Detect which cell encompasses the target text, then output its (x, y) center coordinate. 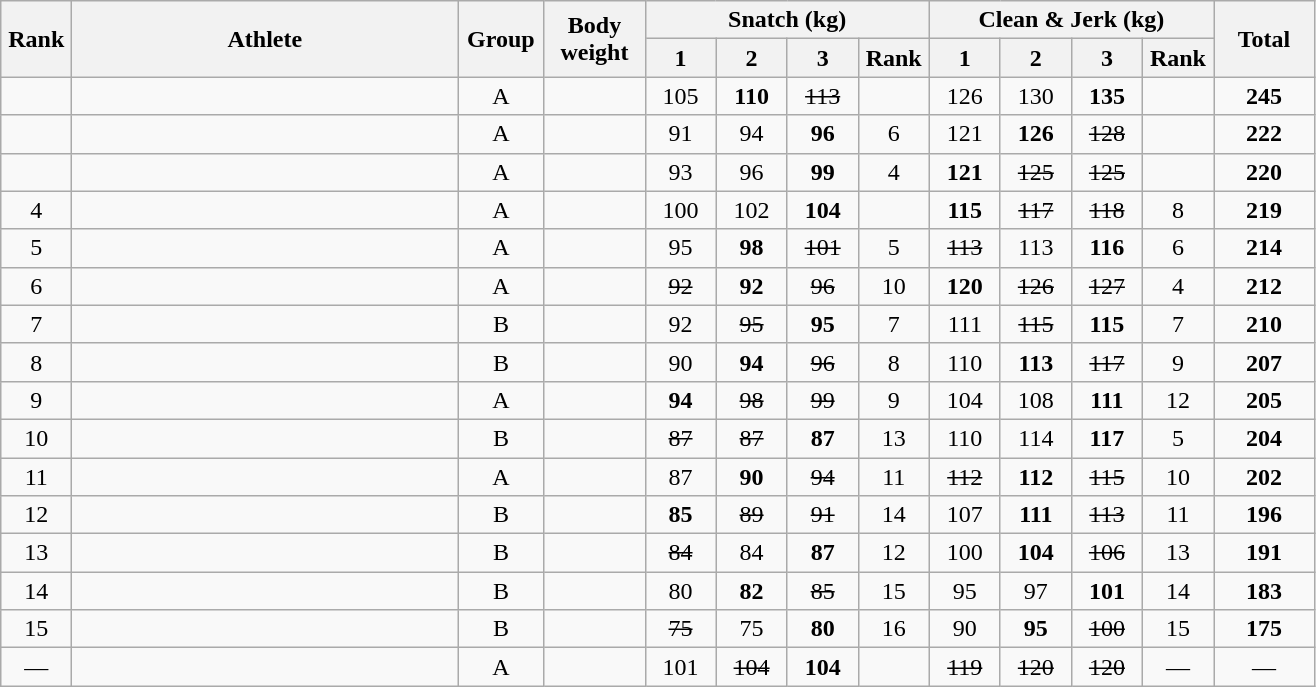
205 (1264, 400)
210 (1264, 324)
Athlete (265, 39)
107 (964, 515)
97 (1036, 591)
114 (1036, 438)
102 (752, 210)
245 (1264, 96)
191 (1264, 553)
108 (1036, 400)
16 (894, 629)
Clean & Jerk (kg) (1071, 20)
Total (1264, 39)
202 (1264, 477)
Snatch (kg) (787, 20)
93 (680, 172)
175 (1264, 629)
219 (1264, 210)
119 (964, 667)
207 (1264, 362)
183 (1264, 591)
135 (1106, 96)
130 (1036, 96)
214 (1264, 248)
116 (1106, 248)
196 (1264, 515)
204 (1264, 438)
82 (752, 591)
127 (1106, 286)
106 (1106, 553)
220 (1264, 172)
89 (752, 515)
118 (1106, 210)
Body weight (594, 39)
212 (1264, 286)
222 (1264, 134)
Group (501, 39)
105 (680, 96)
128 (1106, 134)
